Locate the cell with the specified text and output its (x, y) center coordinate. 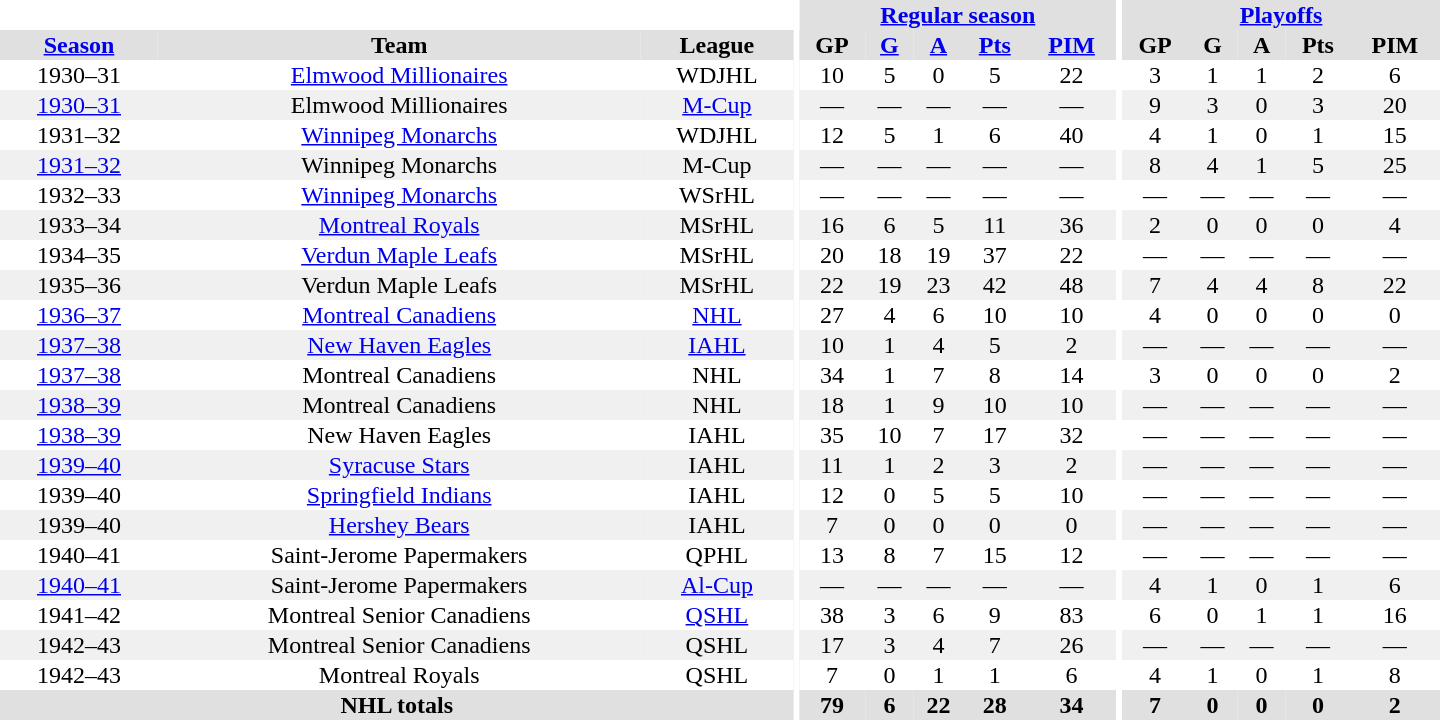
28 (995, 705)
QPHL (716, 555)
40 (1071, 135)
1932–33 (79, 195)
42 (995, 285)
League (716, 45)
27 (832, 315)
Playoffs (1281, 15)
35 (832, 435)
48 (1071, 285)
Syracuse Stars (399, 465)
1941–42 (79, 615)
79 (832, 705)
1936–37 (79, 315)
NHL totals (397, 705)
13 (832, 555)
Hershey Bears (399, 525)
83 (1071, 615)
WSrHL (716, 195)
Al-Cup (716, 585)
Springfield Indians (399, 495)
23 (938, 285)
Team (399, 45)
1935–36 (79, 285)
38 (832, 615)
Regular season (958, 15)
25 (1395, 165)
37 (995, 255)
36 (1071, 225)
26 (1071, 645)
Season (79, 45)
32 (1071, 435)
1933–34 (79, 225)
14 (1071, 375)
1934–35 (79, 255)
